Return (x, y) of the center of cell containing provided text 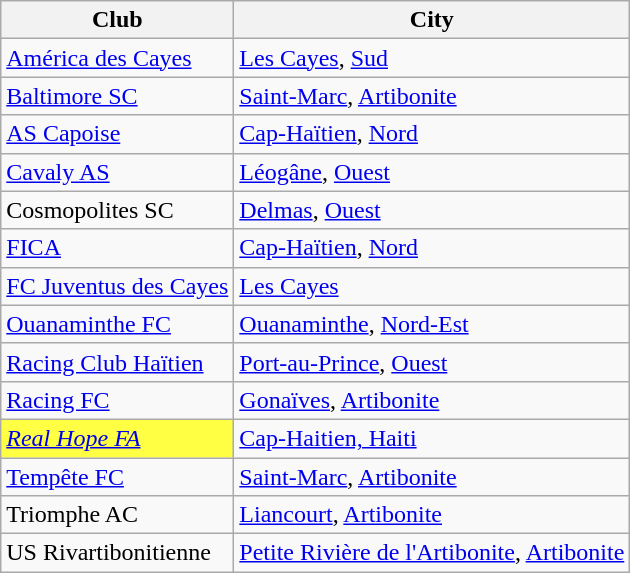
Racing FC (118, 400)
América des Cayes (118, 58)
Tempête FC (118, 477)
Racing Club Haïtien (118, 362)
Club (118, 20)
FICA (118, 248)
Delmas, Ouest (432, 210)
Real Hope FA (118, 438)
AS Capoise (118, 134)
FC Juventus des Cayes (118, 286)
US Rivartibonitienne (118, 553)
Les Cayes (432, 286)
City (432, 20)
Ouanaminthe FC (118, 324)
Port-au-Prince, Ouest (432, 362)
Léogâne, Ouest (432, 172)
Ouanaminthe, Nord-Est (432, 324)
Petite Rivière de l'Artibonite, Artibonite (432, 553)
Cavaly AS (118, 172)
Les Cayes, Sud (432, 58)
Triomphe AC (118, 515)
Liancourt, Artibonite (432, 515)
Cosmopolites SC (118, 210)
Baltimore SC (118, 96)
Gonaïves, Artibonite (432, 400)
Cap-Haitien, Haiti (432, 438)
